Return the [X, Y] coordinate for the center point of the cell that contains the specified text.  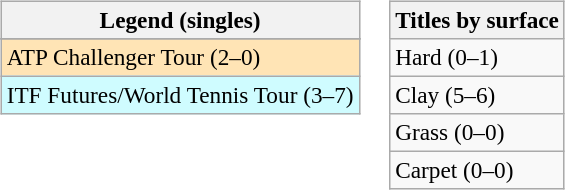
Titles by surface [478, 20]
Carpet (0–0) [478, 171]
Hard (0–1) [478, 57]
ITF Futures/World Tennis Tour (3–7) [180, 95]
ATP Challenger Tour (2–0) [180, 57]
Clay (5–6) [478, 95]
Legend (singles) [180, 20]
Grass (0–0) [478, 133]
